Provide the [x, y] coordinate of the cell's center where the given text is located.  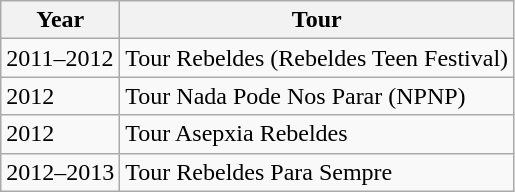
Tour Asepxia Rebeldes [317, 134]
2011–2012 [60, 58]
Tour [317, 20]
Year [60, 20]
Tour Rebeldes (Rebeldes Teen Festival) [317, 58]
Tour Rebeldes Para Sempre [317, 172]
Tour Nada Pode Nos Parar (NPNP) [317, 96]
2012–2013 [60, 172]
